Pinpoint the cell where the given text exists, returning its [x, y] midpoint coordinate. 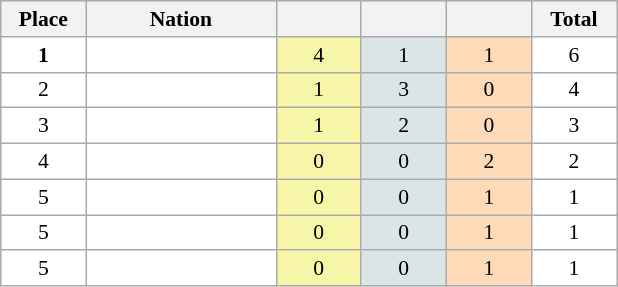
Nation [181, 19]
Place [44, 19]
Total [574, 19]
6 [574, 55]
